For the text-containing cell, return its midpoint in (X, Y) coordinate format. 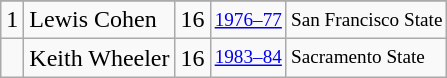
Keith Wheeler (100, 58)
San Francisco State (366, 20)
1976–77 (248, 20)
Sacramento State (366, 58)
1983–84 (248, 58)
1 (12, 20)
Lewis Cohen (100, 20)
